Return (X, Y) of the center of cell containing provided text 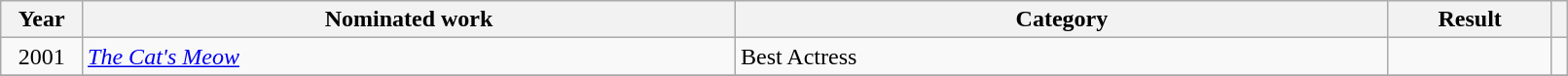
Year (42, 19)
Result (1470, 19)
Category (1061, 19)
Best Actress (1061, 57)
Nominated work (409, 19)
The Cat's Meow (409, 57)
2001 (42, 57)
